Detect which cell encompasses the target text, then output its (X, Y) center coordinate. 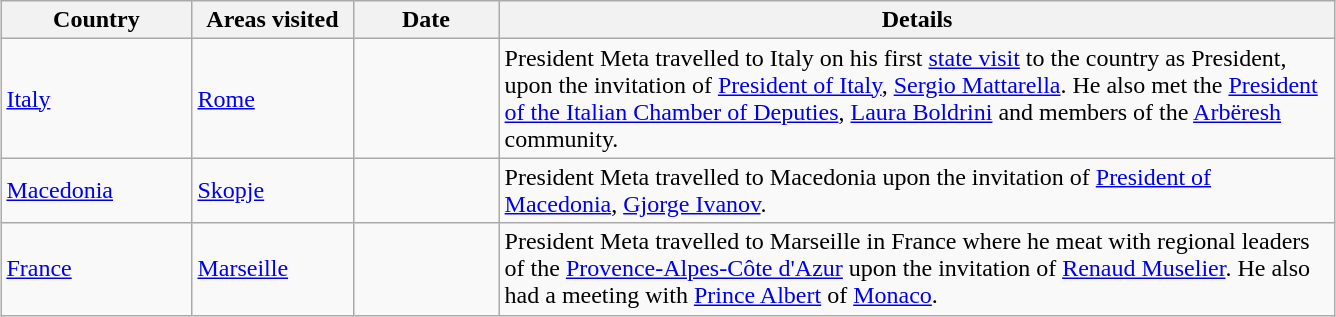
Skopje (272, 190)
President Meta travelled to Macedonia upon the invitation of President of Macedonia, Gjorge Ivanov. (917, 190)
Rome (272, 98)
Marseille (272, 269)
Details (917, 20)
Country (96, 20)
Macedonia (96, 190)
Date (426, 20)
Italy (96, 98)
France (96, 269)
Areas visited (272, 20)
